From the cell containing the given text, extract its center point as [X, Y] coordinate. 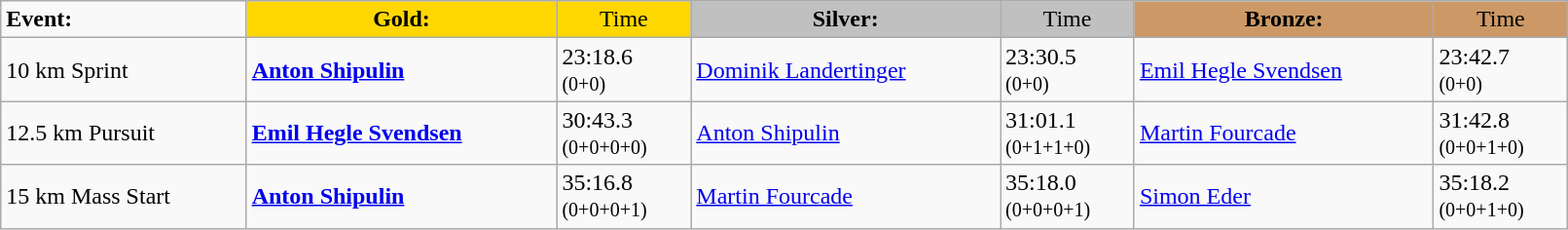
30:43.3(0+0+0+0) [624, 133]
31:42.8(0+0+1+0) [1501, 133]
12.5 km Pursuit [124, 133]
15 km Mass Start [124, 197]
Simon Eder [1284, 197]
Dominik Landertinger [846, 70]
35:18.2(0+0+1+0) [1501, 197]
23:30.5(0+0) [1068, 70]
Gold: [401, 19]
35:18.0(0+0+0+1) [1068, 197]
35:16.8(0+0+0+1) [624, 197]
23:42.7(0+0) [1501, 70]
Silver: [846, 19]
10 km Sprint [124, 70]
31:01.1(0+1+1+0) [1068, 133]
Bronze: [1284, 19]
Event: [124, 19]
23:18.6(0+0) [624, 70]
